Provide the [X, Y] coordinate of the cell's center where the given text is located.  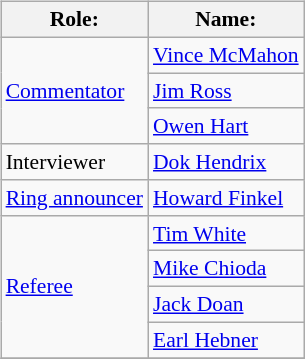
Mike Chioda [226, 269]
Vince McMahon [226, 55]
Commentator [74, 90]
Role: [74, 20]
Ring announcer [74, 198]
Dok Hendrix [226, 162]
Jim Ross [226, 91]
Earl Hebner [226, 340]
Interviewer [74, 162]
Howard Finkel [226, 198]
Referee [74, 286]
Name: [226, 20]
Tim White [226, 233]
Jack Doan [226, 305]
Owen Hart [226, 126]
